Extract the (x, y) coordinate from the center of the cell holding the provided text.  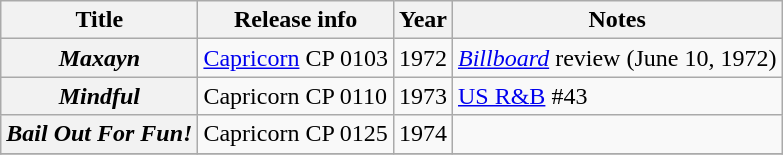
Title (100, 20)
Year (422, 20)
1973 (422, 96)
Capricorn CP 0110 (296, 96)
Maxayn (100, 58)
Notes (616, 20)
Capricorn CP 0103 (296, 58)
Release info (296, 20)
1974 (422, 134)
Capricorn CP 0125 (296, 134)
Billboard review (June 10, 1972) (616, 58)
1972 (422, 58)
Bail Out For Fun! (100, 134)
Mindful (100, 96)
US R&B #43 (616, 96)
